For the text-containing cell, return its midpoint in (x, y) coordinate format. 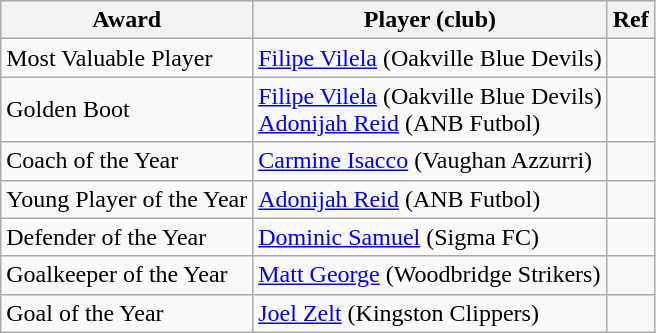
Matt George (Woodbridge Strikers) (430, 275)
Joel Zelt (Kingston Clippers) (430, 313)
Young Player of the Year (127, 199)
Carmine Isacco (Vaughan Azzurri) (430, 161)
Defender of the Year (127, 237)
Coach of the Year (127, 161)
Ref (630, 20)
Filipe Vilela (Oakville Blue Devils) (430, 58)
Most Valuable Player (127, 58)
Adonijah Reid (ANB Futbol) (430, 199)
Goalkeeper of the Year (127, 275)
Filipe Vilela (Oakville Blue Devils)Adonijah Reid (ANB Futbol) (430, 110)
Golden Boot (127, 110)
Player (club) (430, 20)
Goal of the Year (127, 313)
Award (127, 20)
Dominic Samuel (Sigma FC) (430, 237)
